Find where the given text appears and provide that cell's center as (x, y) coordinate. 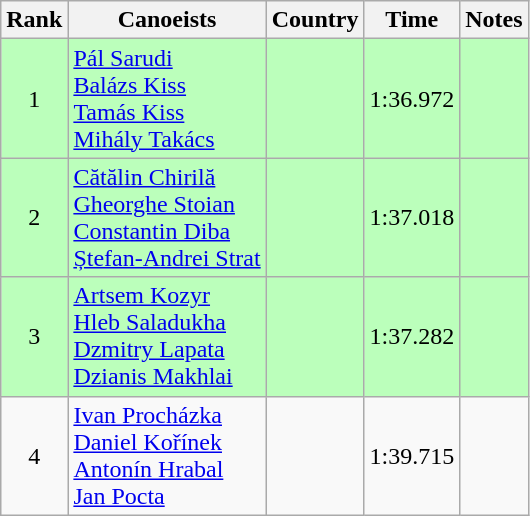
Artsem KozyrHleb SaladukhaDzmitry LapataDzianis Makhlai (167, 336)
4 (34, 456)
Notes (494, 20)
1 (34, 98)
Rank (34, 20)
Cătălin ChirilăGheorghe StoianConstantin DibaȘtefan-Andrei Strat (167, 218)
Time (412, 20)
2 (34, 218)
Canoeists (167, 20)
1:36.972 (412, 98)
Ivan ProcházkaDaniel KořínekAntonín HrabalJan Pocta (167, 456)
Country (315, 20)
1:37.018 (412, 218)
3 (34, 336)
Pál SarudiBalázs KissTamás KissMihály Takács (167, 98)
1:39.715 (412, 456)
1:37.282 (412, 336)
